Identify which cell holds the provided text, then report its [x, y] central coordinate. 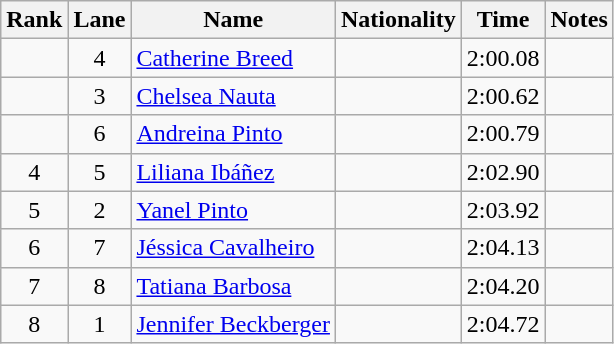
Chelsea Nauta [234, 96]
Liliana Ibáñez [234, 172]
2:00.62 [503, 96]
Jéssica Cavalheiro [234, 248]
2:03.92 [503, 210]
Notes [579, 20]
Lane [100, 20]
Yanel Pinto [234, 210]
Andreina Pinto [234, 134]
Name [234, 20]
1 [100, 324]
3 [100, 96]
Rank [34, 20]
2:02.90 [503, 172]
2:04.72 [503, 324]
Tatiana Barbosa [234, 286]
2 [100, 210]
2:04.20 [503, 286]
Time [503, 20]
2:04.13 [503, 248]
2:00.08 [503, 58]
Nationality [398, 20]
Jennifer Beckberger [234, 324]
Catherine Breed [234, 58]
2:00.79 [503, 134]
